Output the (X, Y) coordinate of the center of the cell containing the given text.  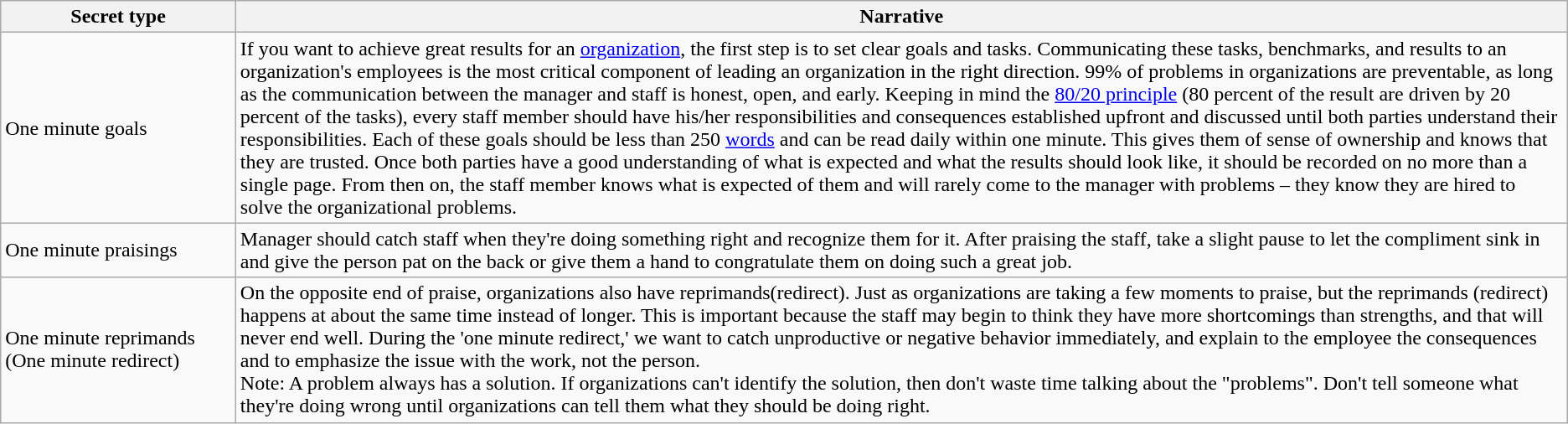
One minute praisings (119, 250)
Secret type (119, 17)
Narrative (901, 17)
One minute goals (119, 127)
One minute reprimands (One minute redirect) (119, 350)
